For the text-containing cell, return its midpoint in (x, y) coordinate format. 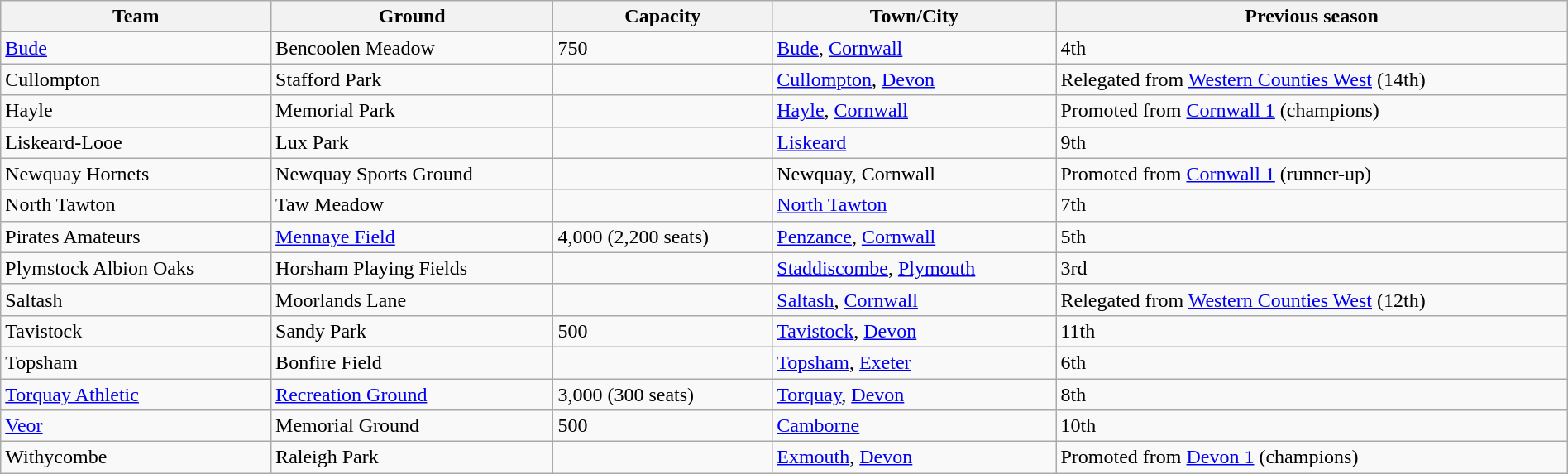
Veor (136, 426)
Topsham, Exeter (915, 362)
Promoted from Cornwall 1 (champions) (1312, 111)
Tavistock, Devon (915, 331)
Staddiscombe, Plymouth (915, 268)
Lux Park (412, 142)
5th (1312, 237)
Tavistock (136, 331)
Taw Meadow (412, 205)
Memorial Ground (412, 426)
Bude, Cornwall (915, 48)
6th (1312, 362)
Relegated from Western Counties West (14th) (1312, 79)
Pirates Amateurs (136, 237)
Newquay Sports Ground (412, 174)
Torquay Athletic (136, 395)
Raleigh Park (412, 457)
Moorlands Lane (412, 299)
Horsham Playing Fields (412, 268)
9th (1312, 142)
Bonfire Field (412, 362)
11th (1312, 331)
Memorial Park (412, 111)
Liskeard-Looe (136, 142)
3,000 (300 seats) (663, 395)
Hayle, Cornwall (915, 111)
Mennaye Field (412, 237)
Bencoolen Meadow (412, 48)
Topsham (136, 362)
Promoted from Cornwall 1 (runner-up) (1312, 174)
Cullompton (136, 79)
Liskeard (915, 142)
Plymstock Albion Oaks (136, 268)
4th (1312, 48)
Hayle (136, 111)
Stafford Park (412, 79)
Ground (412, 17)
Recreation Ground (412, 395)
Bude (136, 48)
Saltash, Cornwall (915, 299)
Penzance, Cornwall (915, 237)
Promoted from Devon 1 (champions) (1312, 457)
Exmouth, Devon (915, 457)
Relegated from Western Counties West (12th) (1312, 299)
750 (663, 48)
Previous season (1312, 17)
Team (136, 17)
3rd (1312, 268)
Newquay, Cornwall (915, 174)
Sandy Park (412, 331)
Torquay, Devon (915, 395)
7th (1312, 205)
Newquay Hornets (136, 174)
Saltash (136, 299)
10th (1312, 426)
Capacity (663, 17)
4,000 (2,200 seats) (663, 237)
Town/City (915, 17)
Camborne (915, 426)
8th (1312, 395)
Cullompton, Devon (915, 79)
Withycombe (136, 457)
